Find where the given text appears and provide that cell's center as [x, y] coordinate. 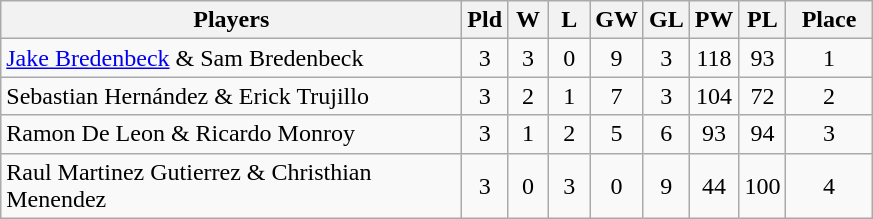
Players [232, 20]
GL [666, 20]
Sebastian Hernández & Erick Trujillo [232, 96]
94 [762, 134]
100 [762, 186]
Place [829, 20]
PW [714, 20]
GW [617, 20]
PL [762, 20]
104 [714, 96]
W [528, 20]
Jake Bredenbeck & Sam Bredenbeck [232, 58]
118 [714, 58]
4 [829, 186]
Raul Martinez Gutierrez & Christhian Menendez [232, 186]
L [570, 20]
72 [762, 96]
6 [666, 134]
Ramon De Leon & Ricardo Monroy [232, 134]
Pld [485, 20]
5 [617, 134]
7 [617, 96]
44 [714, 186]
